For the text-containing cell, return its midpoint in [X, Y] coordinate format. 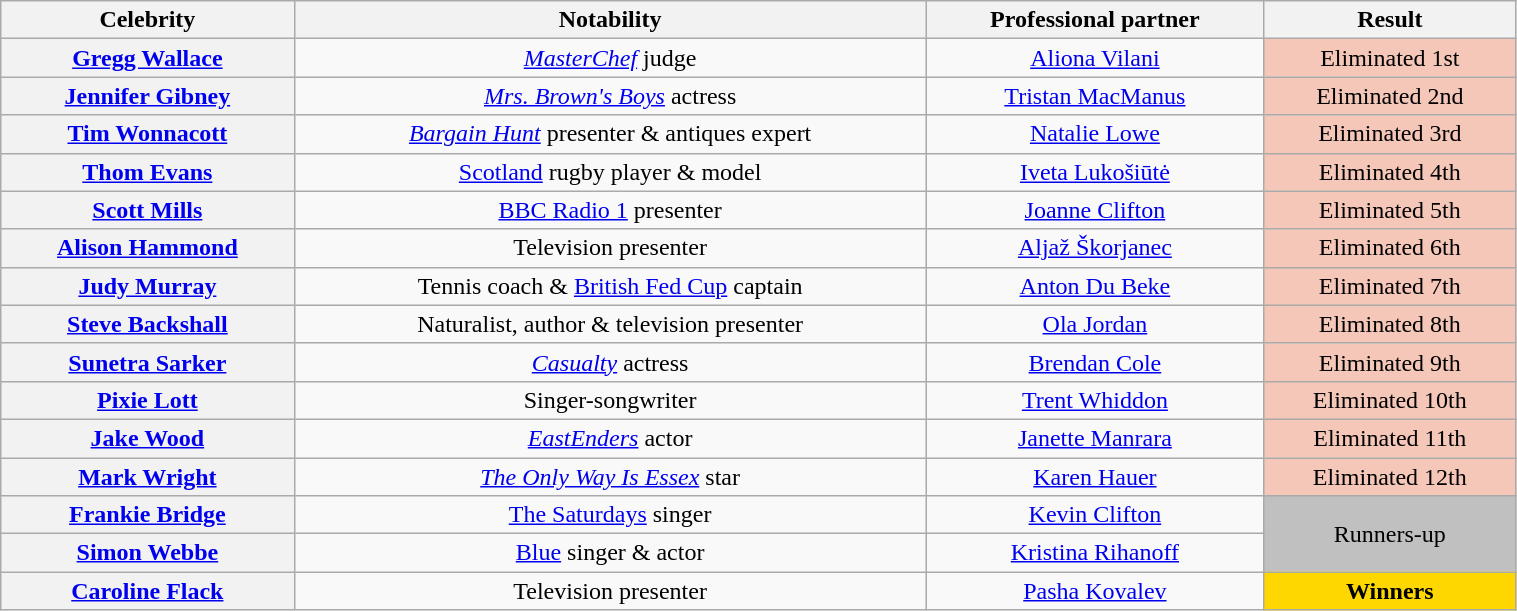
Alison Hammond [148, 248]
Aljaž Škorjanec [1094, 248]
Eliminated 6th [1390, 248]
Runners-up [1390, 534]
Tristan MacManus [1094, 96]
Eliminated 1st [1390, 58]
Blue singer & actor [610, 553]
Eliminated 9th [1390, 362]
Jake Wood [148, 438]
Eliminated 5th [1390, 210]
Kristina Rihanoff [1094, 553]
Thom Evans [148, 172]
Eliminated 7th [1390, 286]
Karen Hauer [1094, 477]
Notability [610, 20]
Eliminated 8th [1390, 324]
MasterChef judge [610, 58]
Eliminated 12th [1390, 477]
Pasha Kovalev [1094, 591]
Caroline Flack [148, 591]
The Saturdays singer [610, 515]
Tennis coach & British Fed Cup captain [610, 286]
Tim Wonnacott [148, 134]
Sunetra Sarker [148, 362]
Brendan Cole [1094, 362]
Eliminated 4th [1390, 172]
Eliminated 10th [1390, 400]
Scott Mills [148, 210]
Simon Webbe [148, 553]
Mark Wright [148, 477]
Eliminated 2nd [1390, 96]
Winners [1390, 591]
Bargain Hunt presenter & antiques expert [610, 134]
Janette Manrara [1094, 438]
Pixie Lott [148, 400]
Ola Jordan [1094, 324]
Celebrity [148, 20]
Professional partner [1094, 20]
Result [1390, 20]
Frankie Bridge [148, 515]
Eliminated 3rd [1390, 134]
Iveta Lukošiūtė [1094, 172]
Casualty actress [610, 362]
EastEnders actor [610, 438]
Singer-songwriter [610, 400]
Jennifer Gibney [148, 96]
BBC Radio 1 presenter [610, 210]
Steve Backshall [148, 324]
Anton Du Beke [1094, 286]
Naturalist, author & television presenter [610, 324]
Judy Murray [148, 286]
The Only Way Is Essex star [610, 477]
Natalie Lowe [1094, 134]
Mrs. Brown's Boys actress [610, 96]
Trent Whiddon [1094, 400]
Eliminated 11th [1390, 438]
Aliona Vilani [1094, 58]
Kevin Clifton [1094, 515]
Joanne Clifton [1094, 210]
Scotland rugby player & model [610, 172]
Gregg Wallace [148, 58]
